Return the [X, Y] coordinate for the center point of the cell that contains the specified text.  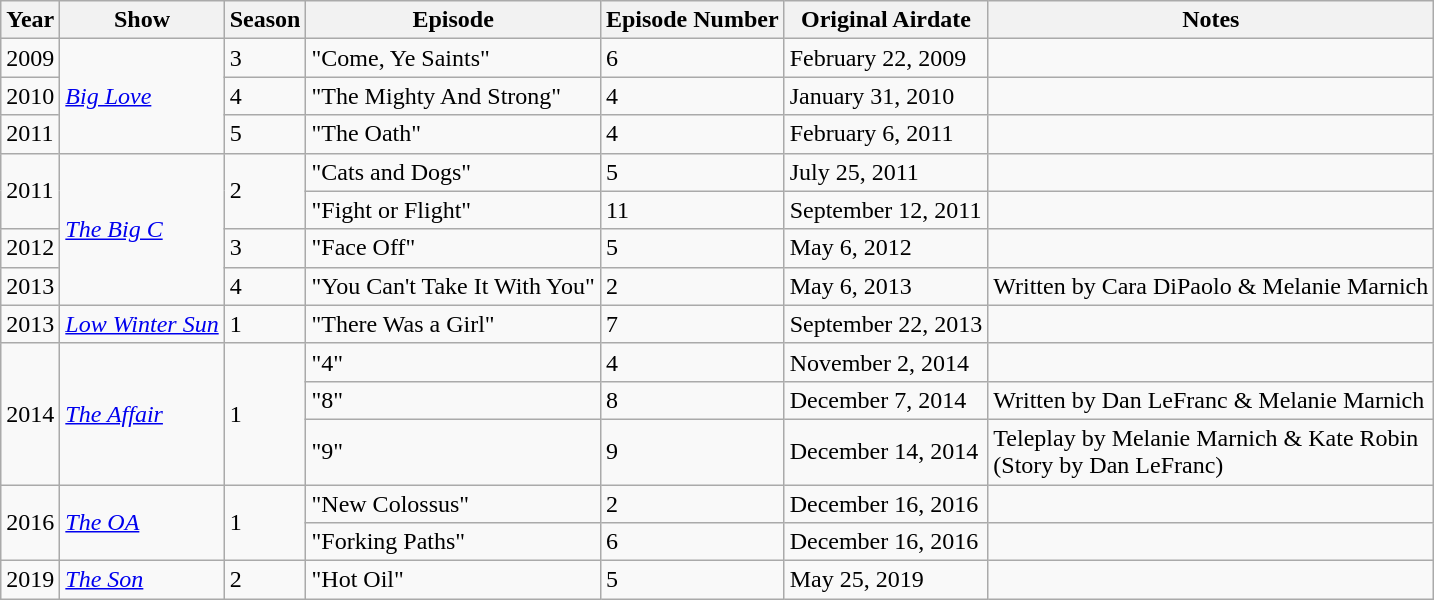
"Face Off" [453, 248]
2010 [30, 96]
Big Love [142, 96]
The Affair [142, 414]
Written by Dan LeFranc & Melanie Marnich [1211, 400]
Season [265, 20]
September 12, 2011 [886, 210]
Teleplay by Melanie Marnich & Kate Robin(Story by Dan LeFranc) [1211, 452]
November 2, 2014 [886, 362]
"9" [453, 452]
11 [692, 210]
The Big C [142, 229]
Written by Cara DiPaolo & Melanie Marnich [1211, 286]
7 [692, 324]
"4" [453, 362]
"The Mighty And Strong" [453, 96]
The OA [142, 522]
"Forking Paths" [453, 542]
2019 [30, 580]
May 25, 2019 [886, 580]
"Come, Ye Saints" [453, 58]
2009 [30, 58]
"Hot Oil" [453, 580]
May 6, 2012 [886, 248]
December 7, 2014 [886, 400]
2014 [30, 414]
January 31, 2010 [886, 96]
December 14, 2014 [886, 452]
Original Airdate [886, 20]
"Fight or Flight" [453, 210]
July 25, 2011 [886, 172]
Low Winter Sun [142, 324]
"Cats and Dogs" [453, 172]
Episode [453, 20]
"The Oath" [453, 134]
May 6, 2013 [886, 286]
8 [692, 400]
2016 [30, 522]
"New Colossus" [453, 503]
Show [142, 20]
"8" [453, 400]
Episode Number [692, 20]
"You Can't Take It With You" [453, 286]
9 [692, 452]
February 22, 2009 [886, 58]
Notes [1211, 20]
February 6, 2011 [886, 134]
Year [30, 20]
September 22, 2013 [886, 324]
2012 [30, 248]
"There Was a Girl" [453, 324]
The Son [142, 580]
